Find where the given text appears and provide that cell's center as [x, y] coordinate. 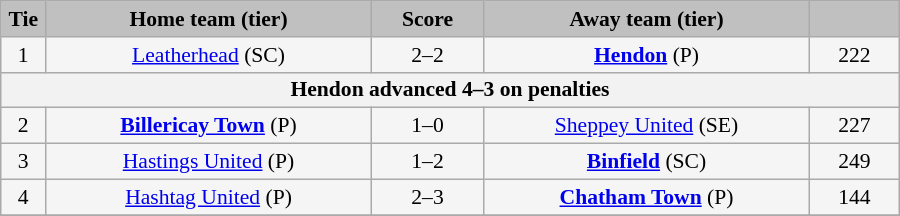
Away team (tier) [647, 19]
Home team (tier) [209, 19]
Hastings United (P) [209, 162]
Hashtag United (P) [209, 197]
Score [427, 19]
Leatherhead (SC) [209, 55]
222 [854, 55]
Chatham Town (P) [647, 197]
1 [24, 55]
Binfield (SC) [647, 162]
4 [24, 197]
3 [24, 162]
Billericay Town (P) [209, 126]
2–3 [427, 197]
1–0 [427, 126]
Hendon advanced 4–3 on penalties [450, 90]
Sheppey United (SE) [647, 126]
2–2 [427, 55]
227 [854, 126]
Tie [24, 19]
1–2 [427, 162]
2 [24, 126]
144 [854, 197]
Hendon (P) [647, 55]
249 [854, 162]
